Extract the [x, y] coordinate from the center of the cell holding the provided text.  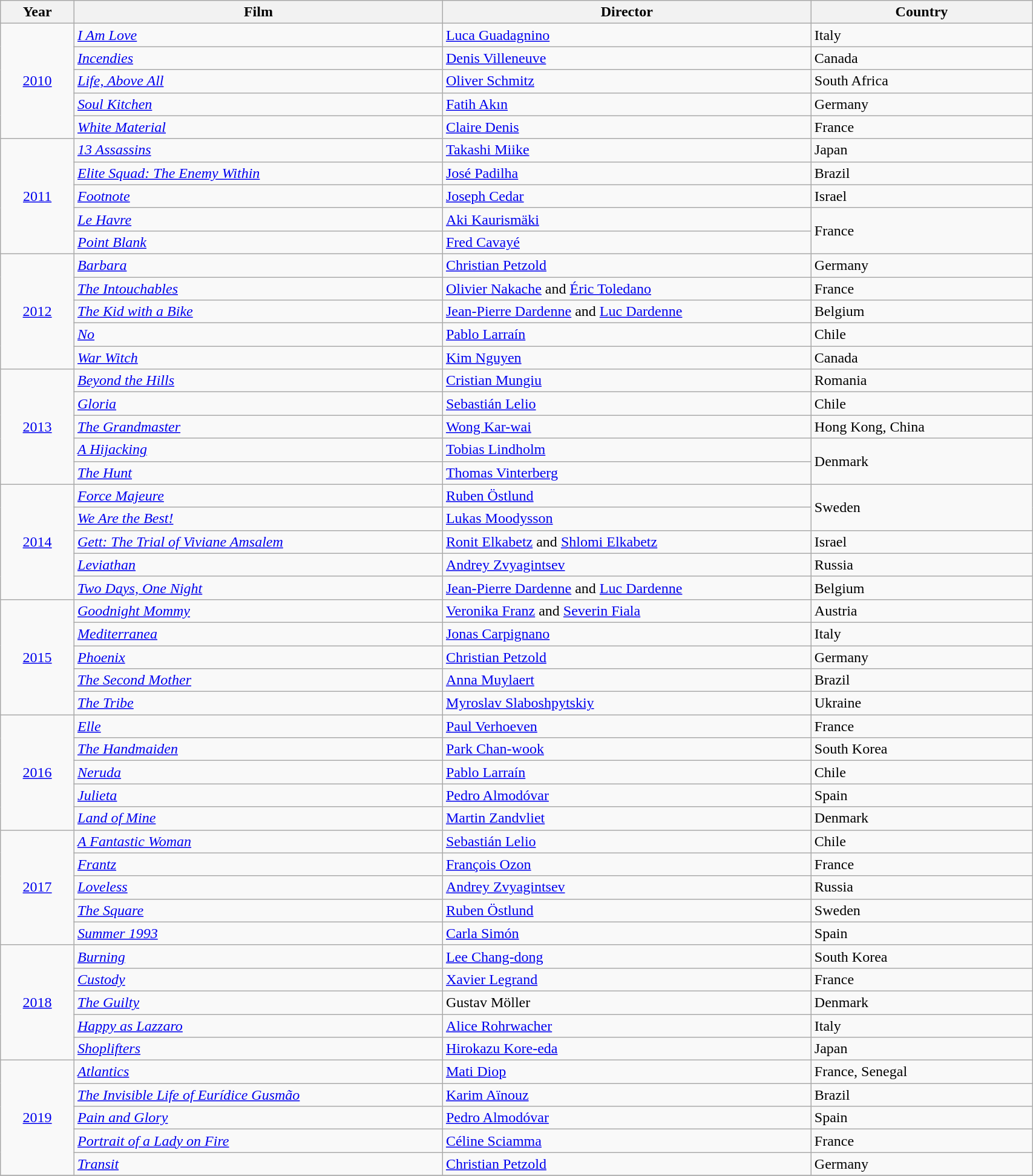
Takashi Miike [627, 150]
Cristian Mungiu [627, 381]
Le Havre [259, 219]
Mediterranea [259, 634]
The Handmaiden [259, 749]
No [259, 335]
The Invisible Life of Eurídice Gusmão [259, 1095]
Mati Diop [627, 1072]
2019 [38, 1118]
Happy as Lazzaro [259, 1026]
Film [259, 12]
Loveless [259, 887]
2017 [38, 887]
Land of Mine [259, 818]
Austria [921, 611]
Phoenix [259, 657]
Veronika Franz and Severin Fiala [627, 611]
I Am Love [259, 35]
Joseph Cedar [627, 196]
Tobias Lindholm [627, 450]
The Intouchables [259, 289]
Myroslav Slaboshpytskiy [627, 703]
We Are the Best! [259, 519]
Life, Above All [259, 81]
Transit [259, 1164]
The Guilty [259, 1002]
Luca Guadagnino [627, 35]
Gustav Möller [627, 1002]
Summer 1993 [259, 933]
The Kid with a Bike [259, 312]
Ukraine [921, 703]
Year [38, 12]
2010 [38, 81]
Romania [921, 381]
Footnote [259, 196]
2014 [38, 542]
13 Assassins [259, 150]
Anna Muylaert [627, 680]
Aki Kaurismäki [627, 219]
Ronit Elkabetz and Shlomi Elkabetz [627, 542]
Force Majeure [259, 496]
Fatih Akın [627, 104]
The Hunt [259, 473]
Soul Kitchen [259, 104]
Paul Verhoeven [627, 726]
Elite Squad: The Enemy Within [259, 173]
A Fantastic Woman [259, 841]
Martin Zandvliet [627, 818]
Hirokazu Kore-eda [627, 1049]
Custody [259, 979]
Incendies [259, 58]
Thomas Vinterberg [627, 473]
Park Chan-wook [627, 749]
Director [627, 12]
Karim Aïnouz [627, 1095]
2018 [38, 1002]
Jonas Carpignano [627, 634]
The Square [259, 910]
Céline Sciamma [627, 1141]
The Tribe [259, 703]
The Grandmaster [259, 427]
Pain and Glory [259, 1118]
Frantz [259, 864]
Carla Simón [627, 933]
Gett: The Trial of Viviane Amsalem [259, 542]
Wong Kar-wai [627, 427]
Gloria [259, 404]
Xavier Legrand [627, 979]
Country [921, 12]
Olivier Nakache and Éric Toledano [627, 289]
War Witch [259, 358]
White Material [259, 127]
2016 [38, 772]
Two Days, One Night [259, 588]
2015 [38, 657]
Shoplifters [259, 1049]
Oliver Schmitz [627, 81]
France, Senegal [921, 1072]
Hong Kong, China [921, 427]
Barbara [259, 265]
José Padilha [627, 173]
Portrait of a Lady on Fire [259, 1141]
Claire Denis [627, 127]
Julieta [259, 795]
Kim Nguyen [627, 358]
Denis Villeneuve [627, 58]
2011 [38, 196]
2013 [38, 427]
2012 [38, 311]
Beyond the Hills [259, 381]
Elle [259, 726]
Lee Chang-dong [627, 956]
Lukas Moodysson [627, 519]
South Africa [921, 81]
Burning [259, 956]
François Ozon [627, 864]
Point Blank [259, 242]
Leviathan [259, 565]
Neruda [259, 772]
Goodnight Mommy [259, 611]
Fred Cavayé [627, 242]
A Hijacking [259, 450]
Atlantics [259, 1072]
Alice Rohrwacher [627, 1026]
The Second Mother [259, 680]
